For the text-containing cell, return its midpoint in (X, Y) coordinate format. 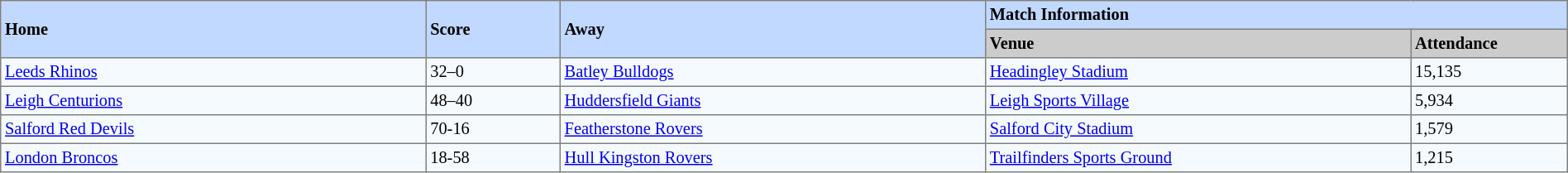
Home (213, 30)
1,215 (1489, 157)
1,579 (1489, 129)
70-16 (493, 129)
London Broncos (213, 157)
Venue (1198, 43)
5,934 (1489, 100)
32–0 (493, 72)
18-58 (493, 157)
Headingley Stadium (1198, 72)
Leigh Centurions (213, 100)
Match Information (1277, 15)
Attendance (1489, 43)
Trailfinders Sports Ground (1198, 157)
Score (493, 30)
Away (772, 30)
48–40 (493, 100)
Leeds Rhinos (213, 72)
Huddersfield Giants (772, 100)
15,135 (1489, 72)
Salford City Stadium (1198, 129)
Batley Bulldogs (772, 72)
Salford Red Devils (213, 129)
Hull Kingston Rovers (772, 157)
Leigh Sports Village (1198, 100)
Featherstone Rovers (772, 129)
